For the text-containing cell, return its midpoint in [x, y] coordinate format. 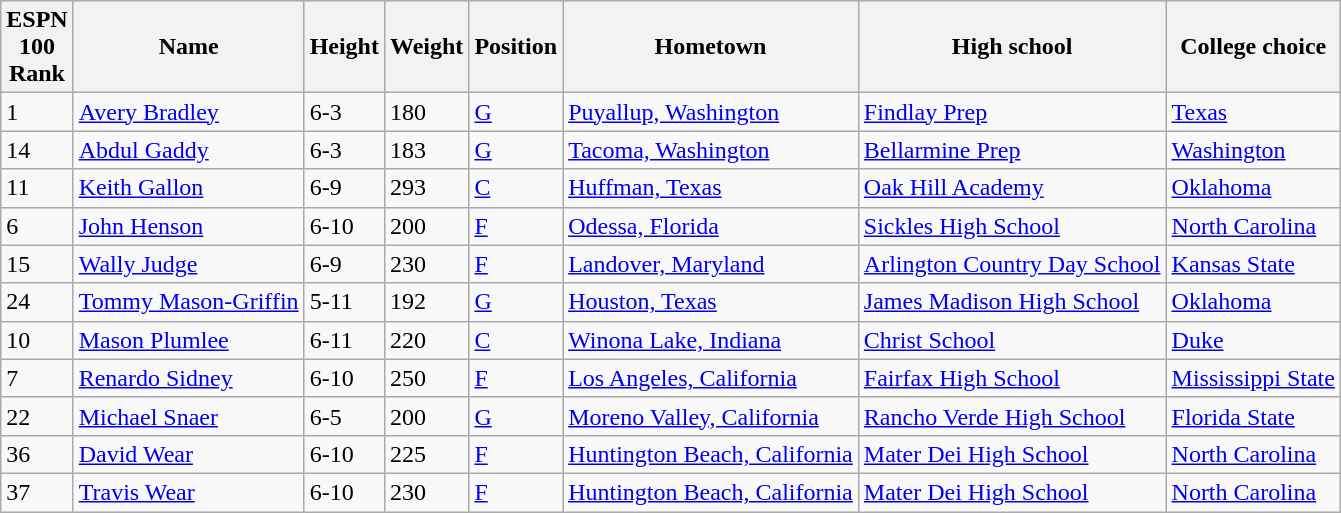
22 [37, 416]
High school [1012, 47]
Tacoma, Washington [711, 150]
ESPN 100 Rank [37, 47]
Duke [1253, 340]
Texas [1253, 112]
Odessa, Florida [711, 226]
Christ School [1012, 340]
Travis Wear [188, 492]
Winona Lake, Indiana [711, 340]
Arlington Country Day School [1012, 264]
Huffman, Texas [711, 188]
Fairfax High School [1012, 378]
Mississippi State [1253, 378]
1 [37, 112]
Landover, Maryland [711, 264]
David Wear [188, 454]
Abdul Gaddy [188, 150]
Renardo Sidney [188, 378]
Findlay Prep [1012, 112]
7 [37, 378]
Rancho Verde High School [1012, 416]
John Henson [188, 226]
192 [426, 302]
183 [426, 150]
Bellarmine Prep [1012, 150]
Keith Gallon [188, 188]
Wally Judge [188, 264]
10 [37, 340]
6 [37, 226]
Position [516, 47]
225 [426, 454]
14 [37, 150]
Houston, Texas [711, 302]
Kansas State [1253, 264]
Mason Plumlee [188, 340]
Michael Snaer [188, 416]
11 [37, 188]
6-11 [344, 340]
Sickles High School [1012, 226]
15 [37, 264]
Puyallup, Washington [711, 112]
Avery Bradley [188, 112]
Moreno Valley, California [711, 416]
Weight [426, 47]
Tommy Mason-Griffin [188, 302]
5-11 [344, 302]
Los Angeles, California [711, 378]
James Madison High School [1012, 302]
6-5 [344, 416]
Florida State [1253, 416]
Oak Hill Academy [1012, 188]
Name [188, 47]
Hometown [711, 47]
36 [37, 454]
293 [426, 188]
College choice [1253, 47]
220 [426, 340]
180 [426, 112]
24 [37, 302]
Washington [1253, 150]
250 [426, 378]
Height [344, 47]
37 [37, 492]
